Identify which cell holds the provided text, then report its [X, Y] central coordinate. 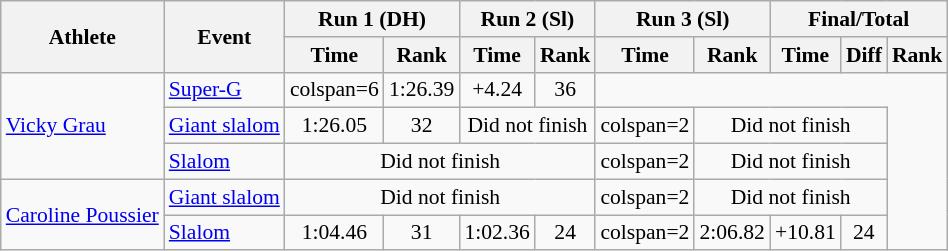
Athlete [82, 36]
colspan=6 [334, 90]
Run 2 (Sl) [527, 19]
Vicky Grau [82, 126]
+4.24 [496, 90]
1:26.05 [334, 126]
Run 3 (Sl) [682, 19]
Diff [864, 55]
1:02.36 [496, 233]
Run 1 (DH) [372, 19]
1:04.46 [334, 233]
31 [422, 233]
32 [422, 126]
36 [566, 90]
Event [224, 36]
Super-G [224, 90]
Final/Total [859, 19]
2:06.82 [732, 233]
1:26.39 [422, 90]
+10.81 [806, 233]
Caroline Poussier [82, 214]
